Pinpoint the cell where the given text exists, returning its [x, y] midpoint coordinate. 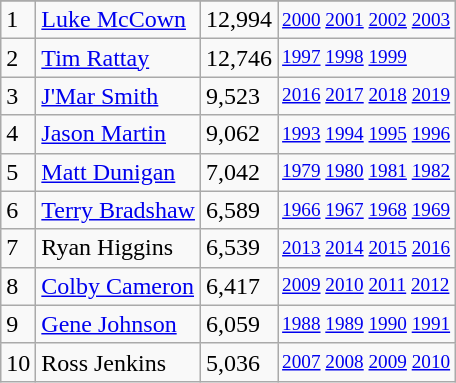
6,059 [238, 324]
10 [18, 362]
1988 1989 1990 1991 [366, 324]
2013 2014 2015 2016 [366, 248]
2009 2010 2011 2012 [366, 286]
9 [18, 324]
5,036 [238, 362]
Colby Cameron [118, 286]
5 [18, 172]
3 [18, 96]
1966 1967 1968 1969 [366, 210]
1993 1994 1995 1996 [366, 134]
Terry Bradshaw [118, 210]
Luke McCown [118, 20]
9,062 [238, 134]
1979 1980 1981 1982 [366, 172]
1 [18, 20]
Tim Rattay [118, 58]
1997 1998 1999 [366, 58]
Jason Martin [118, 134]
2 [18, 58]
7,042 [238, 172]
Ryan Higgins [118, 248]
Gene Johnson [118, 324]
6 [18, 210]
2007 2008 2009 2010 [366, 362]
2016 2017 2018 2019 [366, 96]
J'Mar Smith [118, 96]
Ross Jenkins [118, 362]
6,589 [238, 210]
4 [18, 134]
2000 2001 2002 2003 [366, 20]
Matt Dunigan [118, 172]
12,746 [238, 58]
12,994 [238, 20]
7 [18, 248]
6,417 [238, 286]
8 [18, 286]
9,523 [238, 96]
6,539 [238, 248]
